Determine the [x, y] coordinate at the center of the cell enclosing the given text.  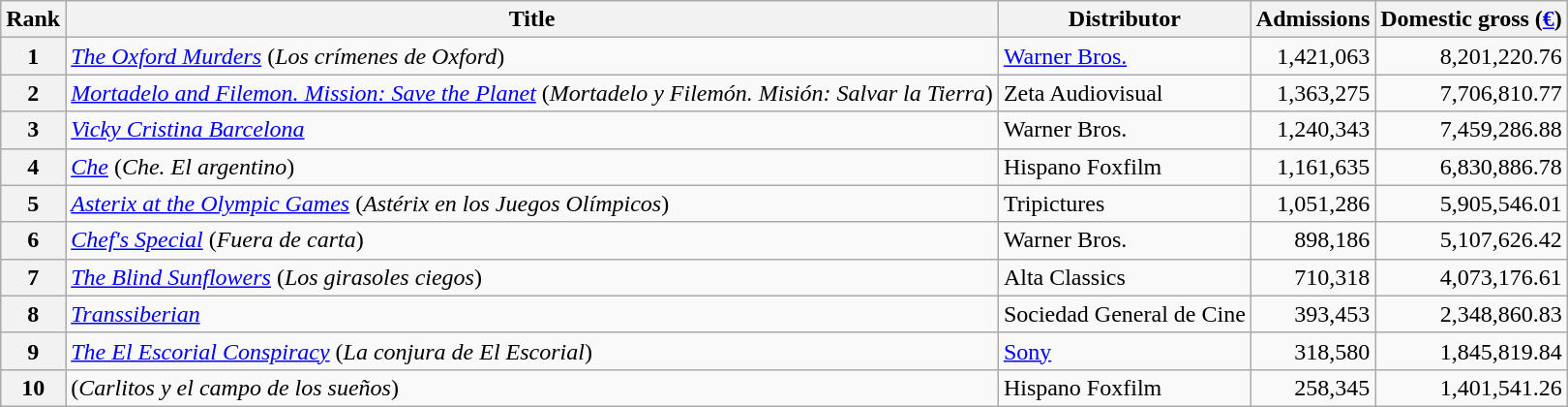
1,051,286 [1312, 203]
8 [33, 314]
Title [532, 19]
1,363,275 [1312, 93]
9 [33, 351]
The Blind Sunflowers (Los girasoles ciegos) [532, 277]
7,459,286.88 [1471, 130]
318,580 [1312, 351]
2,348,860.83 [1471, 314]
Admissions [1312, 19]
Vicky Cristina Barcelona [532, 130]
Zeta Audiovisual [1125, 93]
393,453 [1312, 314]
7,706,810.77 [1471, 93]
(Carlitos y el campo de los sueños) [532, 388]
The Oxford Murders (Los crímenes de Oxford) [532, 56]
Asterix at the Olympic Games (Astérix en los Juegos Olímpicos) [532, 203]
Domestic gross (€) [1471, 19]
2 [33, 93]
1,401,541.26 [1471, 388]
5,905,546.01 [1471, 203]
1,421,063 [1312, 56]
710,318 [1312, 277]
3 [33, 130]
6 [33, 240]
Chef's Special (Fuera de carta) [532, 240]
4 [33, 167]
1,845,819.84 [1471, 351]
1,161,635 [1312, 167]
4,073,176.61 [1471, 277]
8,201,220.76 [1471, 56]
Distributor [1125, 19]
5,107,626.42 [1471, 240]
Alta Classics [1125, 277]
Mortadelo and Filemon. Mission: Save the Planet (Mortadelo y Filemón. Misión: Salvar la Tierra) [532, 93]
1 [33, 56]
Transsiberian [532, 314]
10 [33, 388]
Sony [1125, 351]
1,240,343 [1312, 130]
6,830,886.78 [1471, 167]
Tripictures [1125, 203]
The El Escorial Conspiracy (La conjura de El Escorial) [532, 351]
898,186 [1312, 240]
Che (Che. El argentino) [532, 167]
258,345 [1312, 388]
Rank [33, 19]
7 [33, 277]
Sociedad General de Cine [1125, 314]
5 [33, 203]
